Return (X, Y) of the center of cell containing provided text 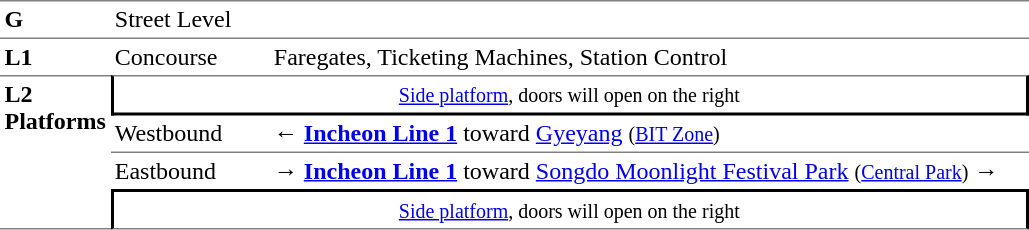
Concourse (190, 57)
Faregates, Ticketing Machines, Station Control (648, 57)
Westbound (190, 135)
→ Incheon Line 1 toward Songdo Moonlight Festival Park (Central Park) → (648, 171)
Eastbound (190, 171)
← Incheon Line 1 toward Gyeyang (BIT Zone) (648, 135)
L2Platforms (55, 152)
G (55, 20)
L1 (55, 57)
Street Level (190, 20)
